Return the (x, y) coordinate for the center point of the cell that contains the specified text.  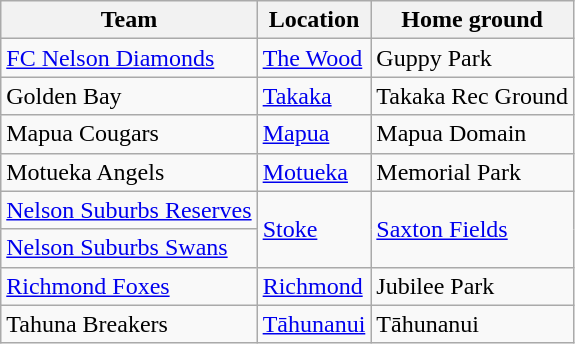
Location (314, 20)
Mapua Domain (472, 134)
Richmond Foxes (129, 286)
Memorial Park (472, 172)
Motueka Angels (129, 172)
Saxton Fields (472, 229)
Jubilee Park (472, 286)
Takaka (314, 96)
The Wood (314, 58)
Mapua Cougars (129, 134)
Golden Bay (129, 96)
Tahuna Breakers (129, 324)
Home ground (472, 20)
Motueka (314, 172)
Nelson Suburbs Swans (129, 248)
Guppy Park (472, 58)
Mapua (314, 134)
Team (129, 20)
Nelson Suburbs Reserves (129, 210)
Stoke (314, 229)
Richmond (314, 286)
FC Nelson Diamonds (129, 58)
Takaka Rec Ground (472, 96)
